Provide the (X, Y) coordinate of the cell's center where the given text is located.  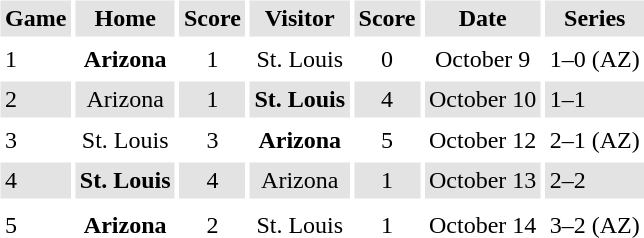
1–1 (594, 100)
0 (387, 59)
October 13 (482, 180)
October 10 (482, 100)
Visitor (300, 18)
October 9 (482, 59)
Home (125, 18)
2 (35, 100)
Date (482, 18)
Game (35, 18)
2–2 (594, 180)
1–0 (AZ) (594, 59)
2–1 (AZ) (594, 140)
5 (387, 140)
October 12 (482, 140)
Series (594, 18)
